Return the [x, y] coordinate for the center point of the cell that contains the specified text.  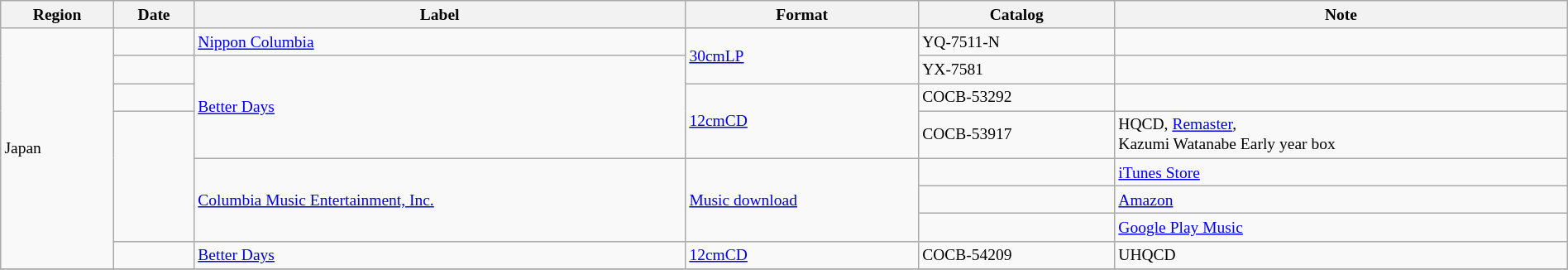
COCB-54209 [1017, 255]
Format [802, 15]
Catalog [1017, 15]
COCB-53917 [1017, 134]
Music download [802, 200]
Region [58, 15]
Columbia Music Entertainment, Inc. [440, 200]
Date [154, 15]
Nippon Columbia [440, 41]
UHQCD [1341, 255]
Amazon [1341, 199]
COCB-53292 [1017, 98]
Note [1341, 15]
iTunes Store [1341, 172]
HQCD, Remaster, Kazumi Watanabe Early year box [1341, 134]
Japan [58, 148]
30cmLP [802, 56]
Label [440, 15]
Google Play Music [1341, 227]
YQ-7511-N [1017, 41]
YX-7581 [1017, 70]
